Locate the cell with the specified text and output its [X, Y] center coordinate. 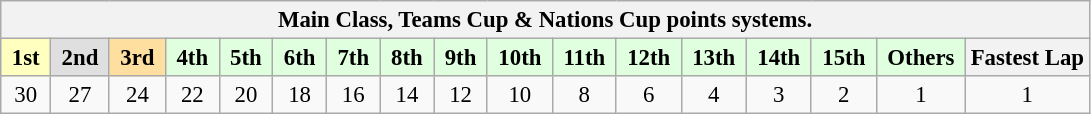
4th [192, 58]
27 [80, 95]
10th [520, 58]
2nd [80, 58]
9th [461, 58]
16 [353, 95]
30 [26, 95]
6 [648, 95]
Main Class, Teams Cup & Nations Cup points systems. [546, 20]
2 [844, 95]
20 [246, 95]
8th [407, 58]
10 [520, 95]
4 [714, 95]
13th [714, 58]
22 [192, 95]
Fastest Lap [1027, 58]
18 [300, 95]
14th [778, 58]
1st [26, 58]
12 [461, 95]
Others [920, 58]
3rd [137, 58]
3 [778, 95]
12th [648, 58]
14 [407, 95]
7th [353, 58]
11th [584, 58]
6th [300, 58]
5th [246, 58]
8 [584, 95]
24 [137, 95]
15th [844, 58]
